Return (X, Y) of the center of cell containing provided text 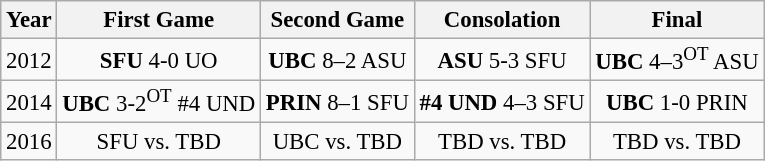
PRIN 8–1 SFU (338, 102)
UBC vs. TBD (338, 142)
First Game (159, 20)
Final (677, 20)
Consolation (502, 20)
SFU vs. TBD (159, 142)
#4 UND 4–3 SFU (502, 102)
Second Game (338, 20)
2016 (29, 142)
UBC 8–2 ASU (338, 60)
UBC 1-0 PRIN (677, 102)
SFU 4-0 UO (159, 60)
2014 (29, 102)
Year (29, 20)
ASU 5-3 SFU (502, 60)
UBC 4–3OT ASU (677, 60)
2012 (29, 60)
UBC 3-2OT #4 UND (159, 102)
